For the text-containing cell, return its midpoint in (X, Y) coordinate format. 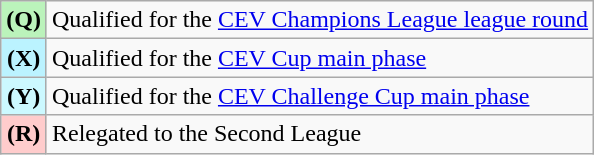
Relegated to the Second League (320, 134)
Qualified for the CEV Challenge Cup main phase (320, 96)
(R) (24, 134)
Qualified for the CEV Cup main phase (320, 58)
Qualified for the CEV Champions League league round (320, 20)
(Y) (24, 96)
(X) (24, 58)
(Q) (24, 20)
